Locate the cell with the specified text and output its [x, y] center coordinate. 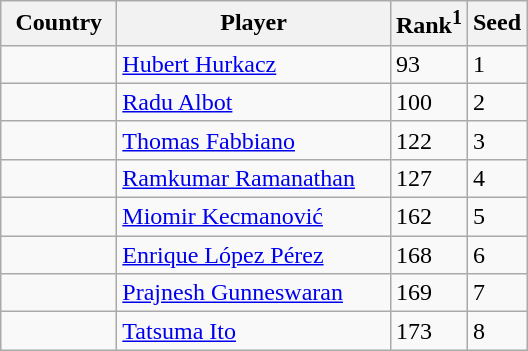
Tatsuma Ito [254, 331]
162 [428, 217]
5 [496, 217]
Ramkumar Ramanathan [254, 178]
122 [428, 140]
Player [254, 24]
Seed [496, 24]
173 [428, 331]
Prajnesh Gunneswaran [254, 293]
169 [428, 293]
Rank1 [428, 24]
8 [496, 331]
168 [428, 255]
1 [496, 64]
127 [428, 178]
6 [496, 255]
3 [496, 140]
4 [496, 178]
100 [428, 102]
Hubert Hurkacz [254, 64]
Miomir Kecmanović [254, 217]
93 [428, 64]
7 [496, 293]
Thomas Fabbiano [254, 140]
Enrique López Pérez [254, 255]
2 [496, 102]
Radu Albot [254, 102]
Country [59, 24]
